Identify which cell holds the provided text, then report its [X, Y] central coordinate. 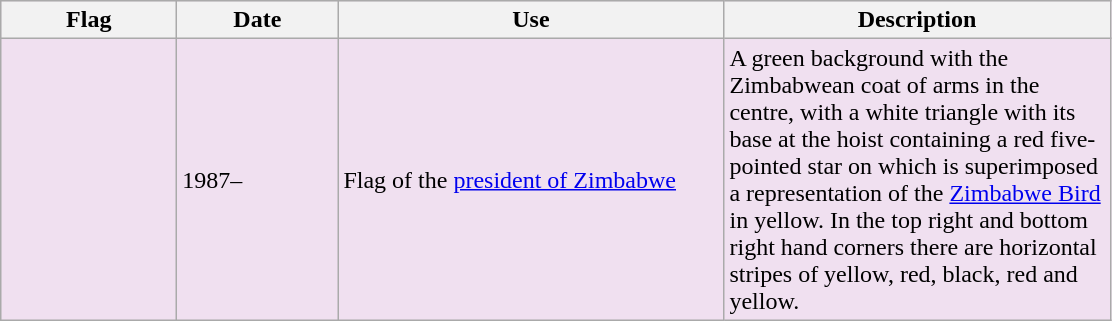
1987– [258, 180]
Use [531, 20]
Flag [89, 20]
Date [258, 20]
Description [917, 20]
Flag of the president of Zimbabwe [531, 180]
